Detect which cell encompasses the target text, then output its (x, y) center coordinate. 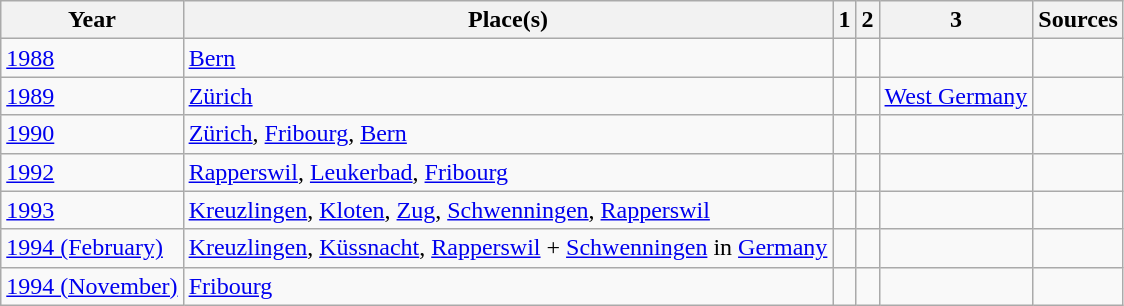
West Germany (956, 96)
1990 (92, 134)
Kreuzlingen, Küssnacht, Rapperswil + Schwenningen in Germany (508, 248)
Zürich (508, 96)
1993 (92, 210)
1992 (92, 172)
Year (92, 20)
3 (956, 20)
Kreuzlingen, Kloten, Zug, Schwenningen, Rapperswil (508, 210)
Fribourg (508, 286)
1994 (February) (92, 248)
Zürich, Fribourg, Bern (508, 134)
Place(s) (508, 20)
Rapperswil, Leukerbad, Fribourg (508, 172)
Sources (1078, 20)
1989 (92, 96)
Bern (508, 58)
1988 (92, 58)
1994 (November) (92, 286)
1 (844, 20)
2 (868, 20)
